Return (x, y) of the center of cell containing provided text 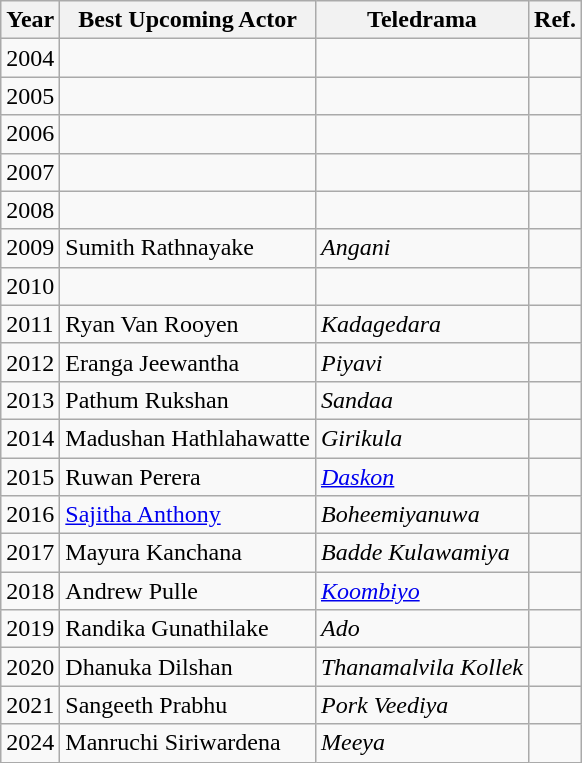
Kadagedara (422, 324)
Sangeeth Prabhu (188, 705)
2018 (30, 591)
Ref. (556, 20)
2016 (30, 515)
Badde Kulawamiya (422, 553)
2024 (30, 743)
2009 (30, 248)
2017 (30, 553)
Sajitha Anthony (188, 515)
2020 (30, 667)
Sumith Rathnayake (188, 248)
Boheemiyanuwa (422, 515)
Ryan Van Rooyen (188, 324)
2014 (30, 438)
Year (30, 20)
Dhanuka Dilshan (188, 667)
2008 (30, 210)
2005 (30, 96)
Manruchi Siriwardena (188, 743)
Madushan Hathlahawatte (188, 438)
Angani (422, 248)
Meeya (422, 743)
Daskon (422, 477)
2015 (30, 477)
Pathum Rukshan (188, 400)
Mayura Kanchana (188, 553)
2004 (30, 58)
Ado (422, 629)
Teledrama (422, 20)
Sandaa (422, 400)
Randika Gunathilake (188, 629)
2011 (30, 324)
Piyavi (422, 362)
Ruwan Perera (188, 477)
Girikula (422, 438)
Eranga Jeewantha (188, 362)
2007 (30, 172)
Andrew Pulle (188, 591)
2021 (30, 705)
Pork Veediya (422, 705)
2019 (30, 629)
2010 (30, 286)
Koombiyo (422, 591)
2012 (30, 362)
Thanamalvila Kollek (422, 667)
2013 (30, 400)
2006 (30, 134)
Best Upcoming Actor (188, 20)
